Pinpoint the cell where the given text exists, returning its [X, Y] midpoint coordinate. 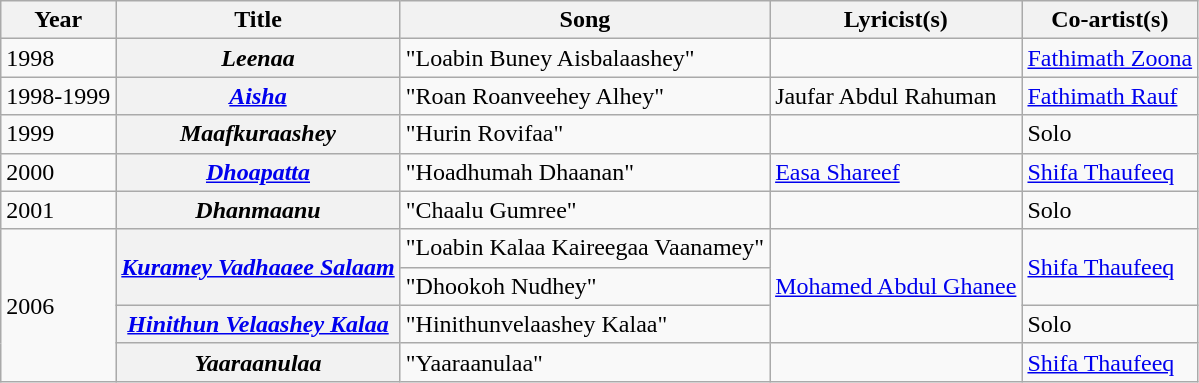
Leenaa [258, 58]
Fathimath Rauf [1110, 96]
Dhoapatta [258, 172]
Year [58, 20]
Mohamed Abdul Ghanee [896, 286]
Kuramey Vadhaaee Salaam [258, 267]
Jaufar Abdul Rahuman [896, 96]
Co-artist(s) [1110, 20]
"Roan Roanveehey Alhey" [584, 96]
Song [584, 20]
2000 [58, 172]
1998-1999 [58, 96]
Yaaraanulaa [258, 362]
Hinithun Velaashey Kalaa [258, 324]
"Hoadhumah Dhaanan" [584, 172]
Fathimath Zoona [1110, 58]
2006 [58, 305]
Lyricist(s) [896, 20]
Title [258, 20]
"Dhookoh Nudhey" [584, 286]
2001 [58, 210]
Aisha [258, 96]
"Hinithunvelaashey Kalaa" [584, 324]
Maafkuraashey [258, 134]
"Loabin Buney Aisbalaashey" [584, 58]
"Hurin Rovifaa" [584, 134]
1998 [58, 58]
Dhanmaanu [258, 210]
1999 [58, 134]
Easa Shareef [896, 172]
"Yaaraanulaa" [584, 362]
"Loabin Kalaa Kaireegaa Vaanamey" [584, 248]
"Chaalu Gumree" [584, 210]
